Return (x, y) of the center of cell containing provided text 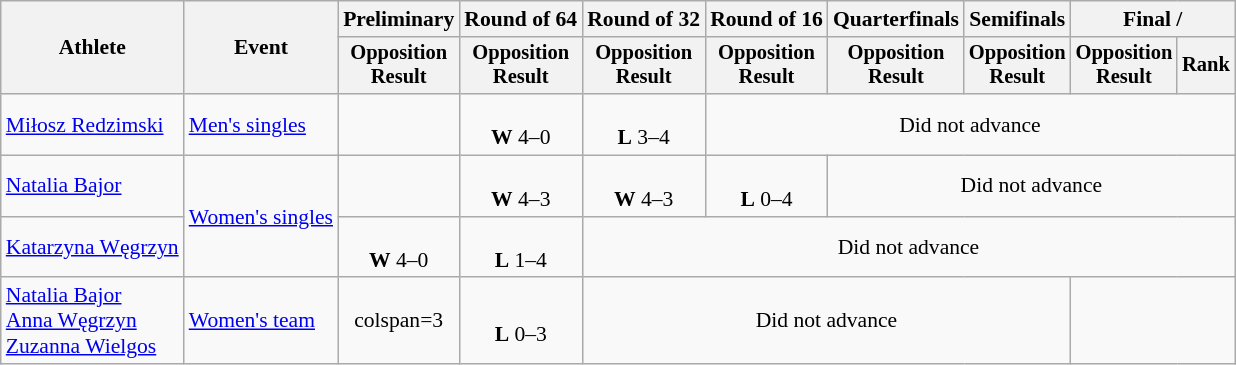
Women's team (261, 322)
L 0–4 (766, 186)
Event (261, 48)
Natalia Bajor (92, 186)
Women's singles (261, 217)
colspan=3 (398, 322)
L 0–3 (520, 322)
L 1–4 (520, 248)
Preliminary (398, 19)
Miłosz Redzimski (92, 124)
Quarterfinals (896, 19)
Natalia BajorAnna WęgrzynZuzanna Wielgos (92, 322)
Katarzyna Węgrzyn (92, 248)
Round of 64 (520, 19)
Round of 16 (766, 19)
Round of 32 (644, 19)
Men's singles (261, 124)
Rank (1206, 66)
L 3–4 (644, 124)
Semifinals (1018, 19)
Final / (1153, 19)
Athlete (92, 48)
